Capture the cell that displays the provided text and extract its [X, Y] central coordinate. 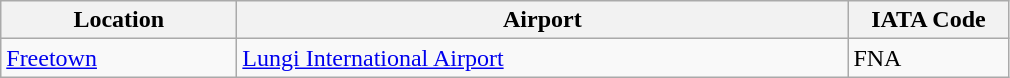
Airport [542, 20]
Location [119, 20]
FNA [928, 58]
IATA Code [928, 20]
Lungi International Airport [542, 58]
Freetown [119, 58]
